Find where the given text appears and provide that cell's center as (x, y) coordinate. 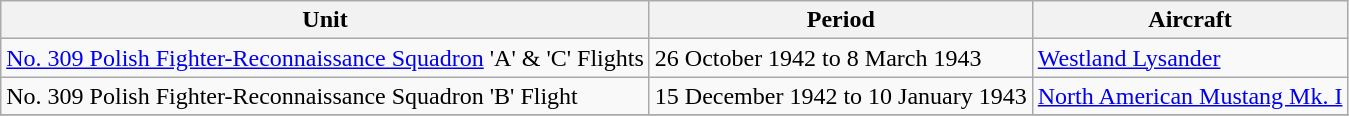
Westland Lysander (1190, 58)
Aircraft (1190, 20)
North American Mustang Mk. I (1190, 96)
Period (840, 20)
15 December 1942 to 10 January 1943 (840, 96)
26 October 1942 to 8 March 1943 (840, 58)
No. 309 Polish Fighter-Reconnaissance Squadron 'B' Flight (326, 96)
Unit (326, 20)
No. 309 Polish Fighter-Reconnaissance Squadron 'A' & 'C' Flights (326, 58)
